Provide the (x, y) coordinate of the cell's center where the given text is located.  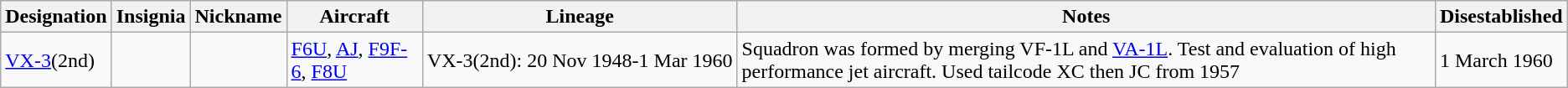
F6U, AJ, F9F-6, F8U (354, 60)
VX-3(2nd): 20 Nov 1948-1 Mar 1960 (580, 60)
Disestablished (1501, 17)
Lineage (580, 17)
Designation (56, 17)
Notes (1086, 17)
1 March 1960 (1501, 60)
Aircraft (354, 17)
VX-3(2nd) (56, 60)
Insignia (151, 17)
Squadron was formed by merging VF-1L and VA-1L. Test and evaluation of high performance jet aircraft. Used tailcode XC then JC from 1957 (1086, 60)
Nickname (238, 17)
